Capture the cell that displays the provided text and extract its (x, y) central coordinate. 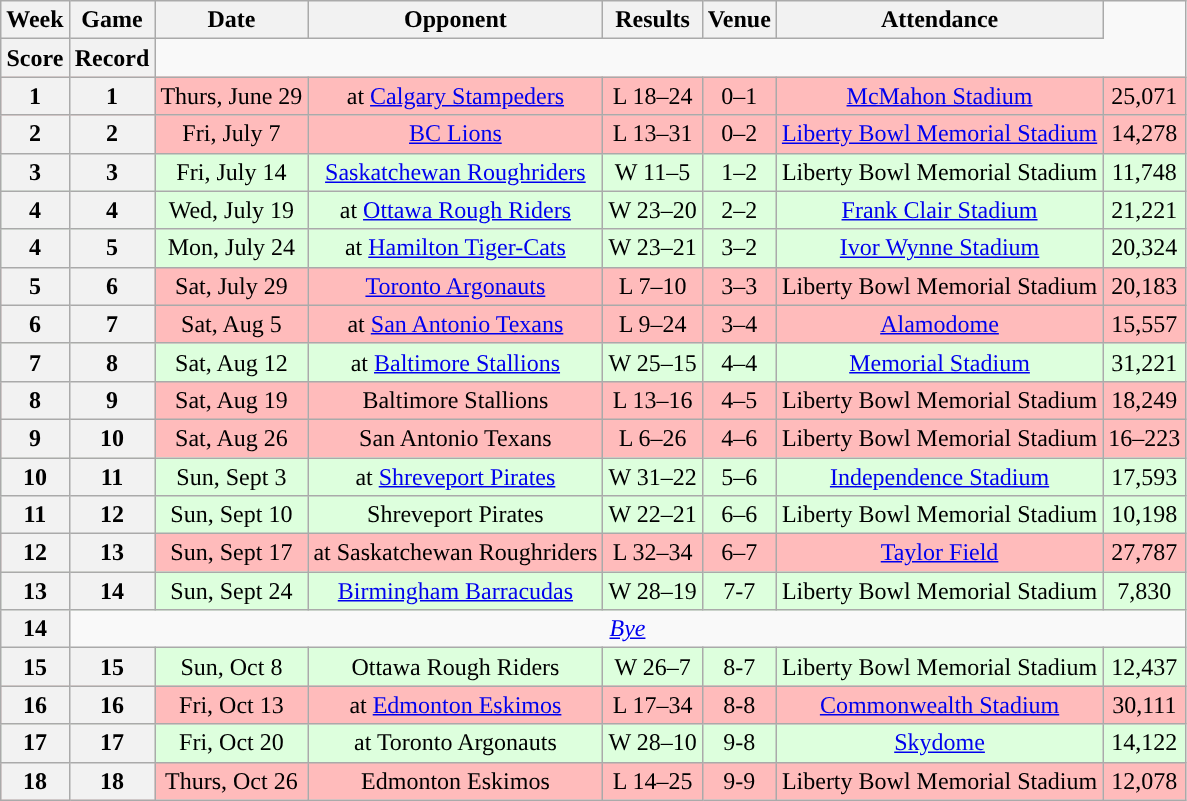
9-8 (739, 743)
L 13–16 (652, 400)
W 25–15 (652, 362)
W 26–7 (652, 667)
L 32–34 (652, 553)
at Saskatchewan Roughriders (456, 553)
Sun, Oct 8 (232, 667)
Fri, July 7 (232, 134)
Sun, Sept 3 (232, 477)
Bye (628, 629)
at Toronto Argonauts (456, 743)
Saskatchewan Roughriders (456, 172)
Wed, July 19 (232, 210)
W 28–10 (652, 743)
21,221 (1144, 210)
Skydome (939, 743)
San Antonio Texans (456, 438)
5–6 (739, 477)
Frank Clair Stadium (939, 210)
Sun, Sept 24 (232, 591)
1–2 (739, 172)
18,249 (1144, 400)
Taylor Field (939, 553)
W 31–22 (652, 477)
at San Antonio Texans (456, 324)
11,748 (1144, 172)
4–6 (739, 438)
Sun, Sept 10 (232, 515)
9-9 (739, 781)
0–1 (739, 96)
20,183 (1144, 286)
Sat, Aug 5 (232, 324)
L 18–24 (652, 96)
L 6–26 (652, 438)
BC Lions (456, 134)
Week (35, 20)
at Edmonton Eskimos (456, 705)
Memorial Stadium (939, 362)
Sun, Sept 17 (232, 553)
W 28–19 (652, 591)
31,221 (1144, 362)
Shreveport Pirates (456, 515)
25,071 (1144, 96)
Edmonton Eskimos (456, 781)
Fri, Oct 20 (232, 743)
16–223 (1144, 438)
8-8 (739, 705)
Opponent (456, 20)
30,111 (1144, 705)
W 22–21 (652, 515)
27,787 (1144, 553)
Independence Stadium (939, 477)
14,122 (1144, 743)
Mon, July 24 (232, 248)
3–4 (739, 324)
Venue (739, 20)
20,324 (1144, 248)
Sat, Aug 26 (232, 438)
0–2 (739, 134)
at Hamilton Tiger-Cats (456, 248)
4–5 (739, 400)
Game (112, 20)
Thurs, June 29 (232, 96)
L 17–34 (652, 705)
12,437 (1144, 667)
15,557 (1144, 324)
12,078 (1144, 781)
6–7 (739, 553)
Results (652, 20)
6–6 (739, 515)
3–2 (739, 248)
14,278 (1144, 134)
3–3 (739, 286)
L 9–24 (652, 324)
Fri, Oct 13 (232, 705)
McMahon Stadium (939, 96)
Ivor Wynne Stadium (939, 248)
Birmingham Barracudas (456, 591)
at Ottawa Rough Riders (456, 210)
Ottawa Rough Riders (456, 667)
Sat, July 29 (232, 286)
Date (232, 20)
17,593 (1144, 477)
W 11–5 (652, 172)
L 7–10 (652, 286)
at Baltimore Stallions (456, 362)
W 23–20 (652, 210)
8-7 (739, 667)
L 14–25 (652, 781)
Sat, Aug 19 (232, 400)
at Shreveport Pirates (456, 477)
Commonwealth Stadium (939, 705)
L 13–31 (652, 134)
4–4 (739, 362)
Thurs, Oct 26 (232, 781)
Fri, July 14 (232, 172)
Record (112, 58)
Alamodome (939, 324)
Score (35, 58)
Attendance (939, 20)
at Calgary Stampeders (456, 96)
7,830 (1144, 591)
Baltimore Stallions (456, 400)
10,198 (1144, 515)
Sat, Aug 12 (232, 362)
Toronto Argonauts (456, 286)
W 23–21 (652, 248)
2–2 (739, 210)
7-7 (739, 591)
